For the text-containing cell, return its midpoint in (X, Y) coordinate format. 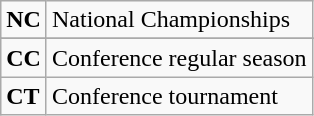
National Championships (179, 20)
NC (24, 20)
CC (24, 58)
Conference regular season (179, 58)
CT (24, 96)
Conference tournament (179, 96)
